For the text-containing cell, return its midpoint in (x, y) coordinate format. 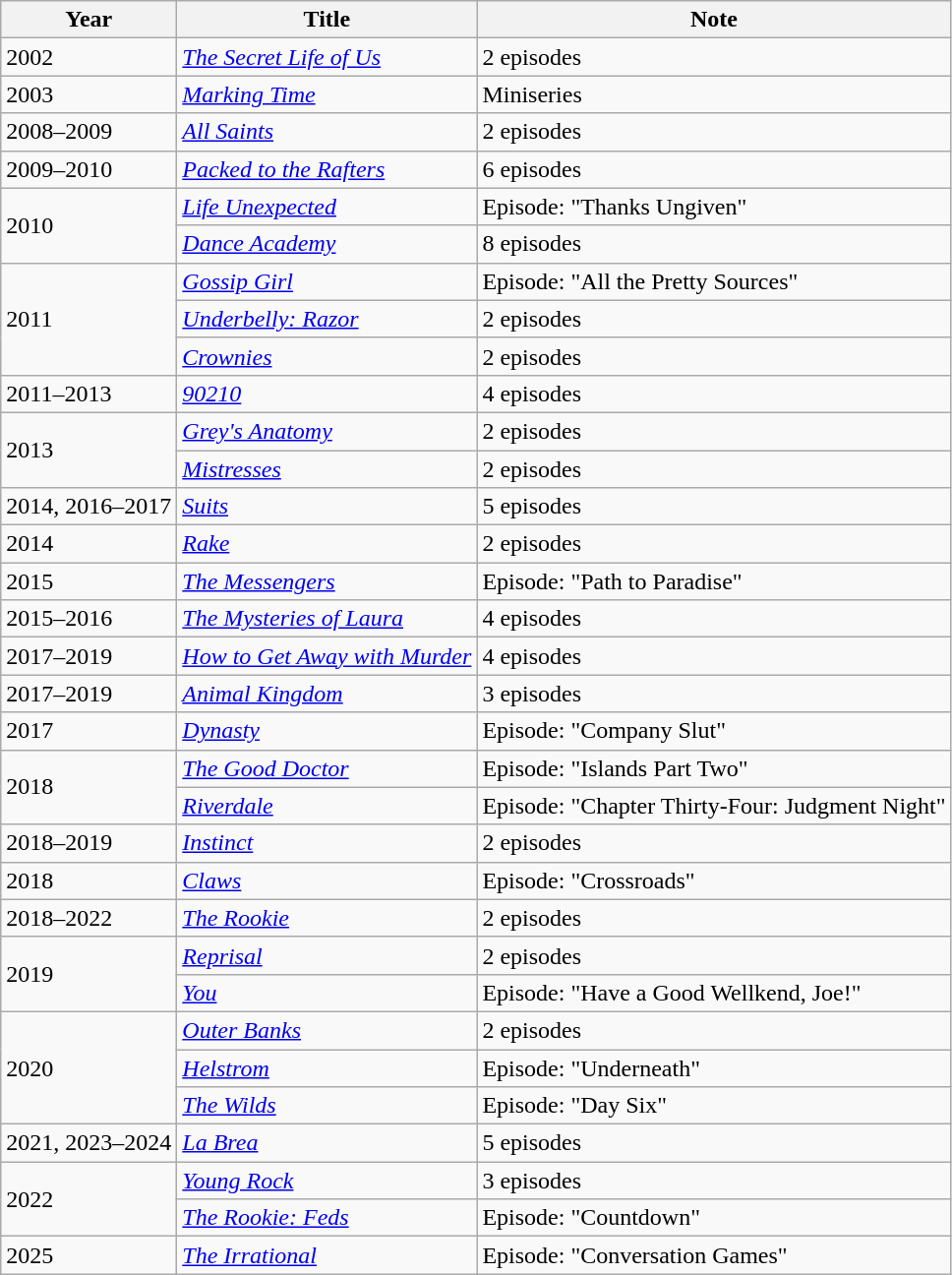
Life Unexpected (327, 207)
Reprisal (327, 955)
The Messengers (327, 581)
Mistresses (327, 469)
6 episodes (714, 169)
2002 (89, 57)
Episode: "Thanks Ungiven" (714, 207)
2020 (89, 1067)
The Rookie (327, 918)
Riverdale (327, 806)
The Irrational (327, 1255)
Instinct (327, 843)
2014 (89, 544)
Outer Banks (327, 1030)
2015 (89, 581)
Dynasty (327, 731)
Episode: "Chapter Thirty-Four: Judgment Night" (714, 806)
Young Rock (327, 1181)
Grey's Anatomy (327, 431)
2022 (89, 1199)
Helstrom (327, 1067)
Rake (327, 544)
Animal Kingdom (327, 694)
2009–2010 (89, 169)
2011–2013 (89, 394)
How to Get Away with Murder (327, 656)
Miniseries (714, 94)
Marking Time (327, 94)
Underbelly: Razor (327, 319)
Episode: "Company Slut" (714, 731)
2018–2019 (89, 843)
90210 (327, 394)
2021, 2023–2024 (89, 1143)
Episode: "Path to Paradise" (714, 581)
The Mysteries of Laura (327, 619)
Crownies (327, 356)
2010 (89, 225)
Packed to the Rafters (327, 169)
2013 (89, 450)
Episode: "Underneath" (714, 1067)
Episode: "Day Six" (714, 1106)
Gossip Girl (327, 281)
2011 (89, 319)
Episode: "Have a Good Wellkend, Joe!" (714, 993)
8 episodes (714, 244)
La Brea (327, 1143)
2019 (89, 974)
You (327, 993)
Episode: "All the Pretty Sources" (714, 281)
Episode: "Islands Part Two" (714, 768)
Suits (327, 507)
Title (327, 20)
2018–2022 (89, 918)
All Saints (327, 132)
The Good Doctor (327, 768)
The Secret Life of Us (327, 57)
Note (714, 20)
The Wilds (327, 1106)
2003 (89, 94)
2014, 2016–2017 (89, 507)
2025 (89, 1255)
Episode: "Conversation Games" (714, 1255)
2017 (89, 731)
The Rookie: Feds (327, 1218)
Dance Academy (327, 244)
Claws (327, 880)
Episode: "Crossroads" (714, 880)
2015–2016 (89, 619)
2008–2009 (89, 132)
Year (89, 20)
Episode: "Countdown" (714, 1218)
